Locate the cell with the specified text and output its (X, Y) center coordinate. 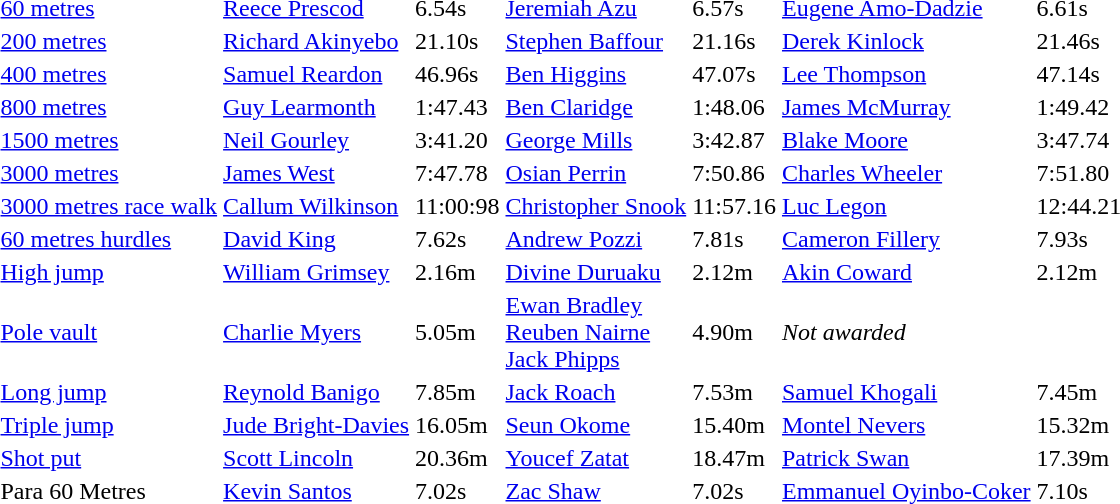
Ewan BradleyReuben NairneJack Phipps (596, 332)
George Mills (596, 140)
James West (316, 173)
Stephen Baffour (596, 41)
Ben Higgins (596, 74)
Seun Okome (596, 425)
Cameron Fillery (906, 239)
Richard Akinyebo (316, 41)
3:42.87 (734, 140)
Not awarded (906, 332)
18.47m (734, 458)
11:57.16 (734, 206)
Guy Learmonth (316, 107)
David King (316, 239)
Montel Nevers (906, 425)
4.90m (734, 332)
15.40m (734, 425)
Charlie Myers (316, 332)
Neil Gourley (316, 140)
1:47.43 (458, 107)
7.85m (458, 392)
Akin Coward (906, 272)
William Grimsey (316, 272)
Divine Duruaku (596, 272)
Christopher Snook (596, 206)
Osian Perrin (596, 173)
Patrick Swan (906, 458)
Callum Wilkinson (316, 206)
21.16s (734, 41)
2.16m (458, 272)
Andrew Pozzi (596, 239)
47.07s (734, 74)
Reynold Banigo (316, 392)
46.96s (458, 74)
Jack Roach (596, 392)
5.05m (458, 332)
1:48.06 (734, 107)
21.10s (458, 41)
Blake Moore (906, 140)
Charles Wheeler (906, 173)
Luc Legon (906, 206)
James McMurray (906, 107)
Samuel Reardon (316, 74)
7:50.86 (734, 173)
2.12m (734, 272)
7.53m (734, 392)
Scott Lincoln (316, 458)
7.62s (458, 239)
Samuel Khogali (906, 392)
Derek Kinlock (906, 41)
Youcef Zatat (596, 458)
Lee Thompson (906, 74)
Ben Claridge (596, 107)
7:47.78 (458, 173)
7.81s (734, 239)
3:41.20 (458, 140)
16.05m (458, 425)
11:00:98 (458, 206)
20.36m (458, 458)
Jude Bright-Davies (316, 425)
